Find where the given text appears and provide that cell's center as (x, y) coordinate. 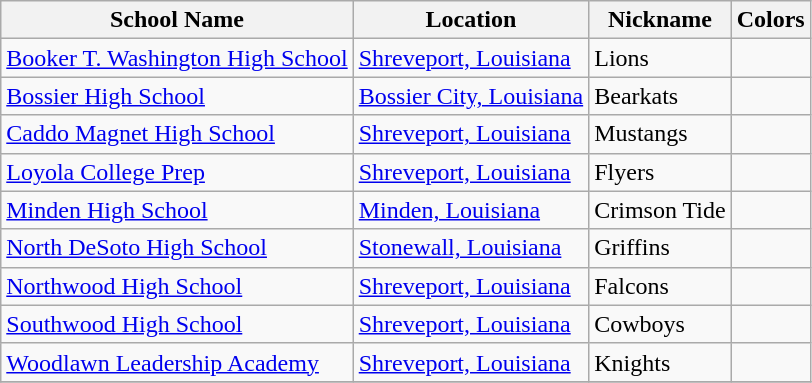
Crimson Tide (660, 210)
Location (471, 20)
Cowboys (660, 324)
Minden, Louisiana (471, 210)
Minden High School (177, 210)
Bossier City, Louisiana (471, 96)
Bearkats (660, 96)
School Name (177, 20)
Nickname (660, 20)
Stonewall, Louisiana (471, 248)
North DeSoto High School (177, 248)
Knights (660, 362)
Griffins (660, 248)
Northwood High School (177, 286)
Woodlawn Leadership Academy (177, 362)
Booker T. Washington High School (177, 58)
Loyola College Prep (177, 172)
Colors (770, 20)
Lions (660, 58)
Mustangs (660, 134)
Falcons (660, 286)
Southwood High School (177, 324)
Flyers (660, 172)
Caddo Magnet High School (177, 134)
Bossier High School (177, 96)
